Return the [X, Y] coordinate for the center point of the cell that contains the specified text.  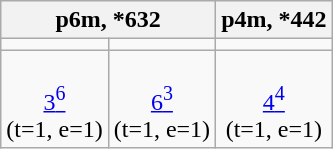
44(t=1, e=1) [274, 100]
p4m, *442 [274, 20]
36(t=1, e=1) [54, 100]
63(t=1, e=1) [162, 100]
p6m, *632 [108, 20]
